For the text-containing cell, return its midpoint in [x, y] coordinate format. 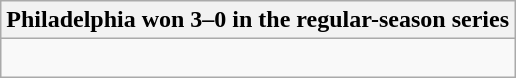
Philadelphia won 3–0 in the regular-season series [258, 20]
